Return the [X, Y] coordinate for the center point of the cell that contains the specified text.  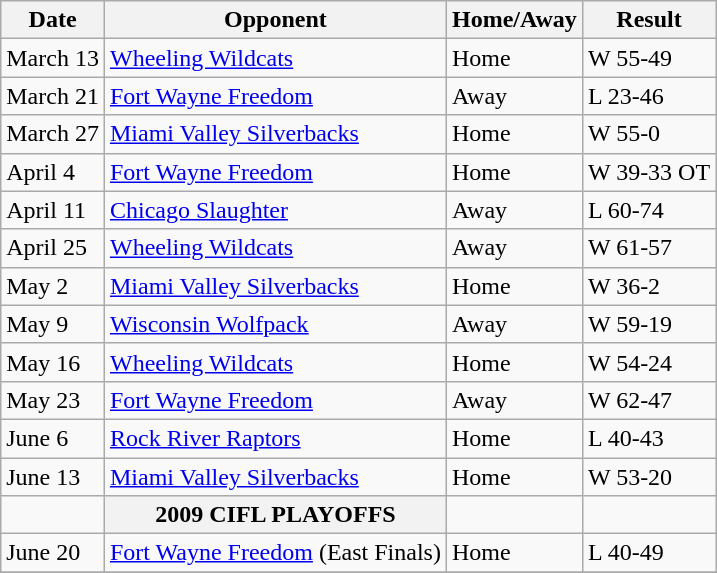
March 13 [53, 58]
Rock River Raptors [275, 438]
W 36-2 [648, 286]
W 62-47 [648, 400]
May 23 [53, 400]
L 40-49 [648, 553]
May 16 [53, 362]
W 55-0 [648, 134]
April 4 [53, 172]
June 20 [53, 553]
W 53-20 [648, 477]
Wisconsin Wolfpack [275, 324]
May 9 [53, 324]
March 21 [53, 96]
Home/Away [514, 20]
W 55-49 [648, 58]
W 39-33 OT [648, 172]
W 59-19 [648, 324]
March 27 [53, 134]
Date [53, 20]
May 2 [53, 286]
L 60-74 [648, 210]
June 6 [53, 438]
L 23-46 [648, 96]
L 40-43 [648, 438]
April 25 [53, 248]
April 11 [53, 210]
Fort Wayne Freedom (East Finals) [275, 553]
2009 CIFL PLAYOFFS [275, 515]
June 13 [53, 477]
W 54-24 [648, 362]
Chicago Slaughter [275, 210]
Opponent [275, 20]
Result [648, 20]
W 61-57 [648, 248]
